From the cell containing the given text, extract its center point as (x, y) coordinate. 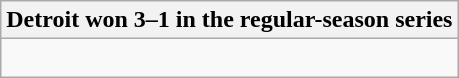
Detroit won 3–1 in the regular-season series (230, 20)
